Pinpoint the cell where the given text exists, returning its (X, Y) midpoint coordinate. 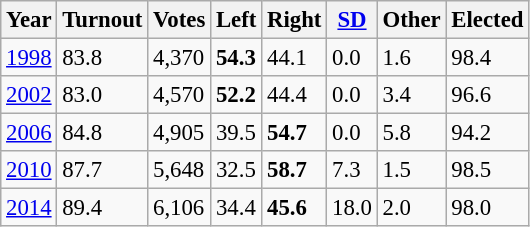
32.5 (236, 170)
1998 (29, 58)
4,905 (180, 133)
96.6 (488, 95)
87.7 (102, 170)
52.2 (236, 95)
18.0 (352, 208)
34.4 (236, 208)
Turnout (102, 20)
4,570 (180, 95)
58.7 (294, 170)
98.5 (488, 170)
83.8 (102, 58)
2006 (29, 133)
6,106 (180, 208)
84.8 (102, 133)
98.0 (488, 208)
89.4 (102, 208)
2014 (29, 208)
3.4 (412, 95)
1.5 (412, 170)
2010 (29, 170)
45.6 (294, 208)
5,648 (180, 170)
5.8 (412, 133)
7.3 (352, 170)
Left (236, 20)
44.4 (294, 95)
Year (29, 20)
44.1 (294, 58)
2.0 (412, 208)
Other (412, 20)
SD (352, 20)
54.7 (294, 133)
4,370 (180, 58)
Votes (180, 20)
2002 (29, 95)
1.6 (412, 58)
Elected (488, 20)
98.4 (488, 58)
54.3 (236, 58)
94.2 (488, 133)
83.0 (102, 95)
39.5 (236, 133)
Right (294, 20)
